Detect which cell encompasses the target text, then output its (x, y) center coordinate. 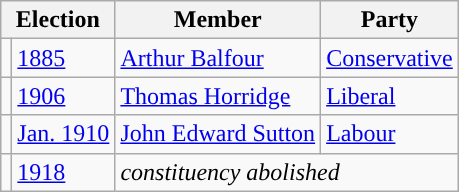
Arthur Balfour (218, 58)
Liberal (390, 96)
1918 (64, 172)
1885 (64, 58)
Party (390, 20)
1906 (64, 96)
constituency abolished (286, 172)
Labour (390, 134)
Thomas Horridge (218, 96)
John Edward Sutton (218, 134)
Member (218, 20)
Jan. 1910 (64, 134)
Conservative (390, 58)
Election (58, 20)
